For the text-containing cell, return its midpoint in [x, y] coordinate format. 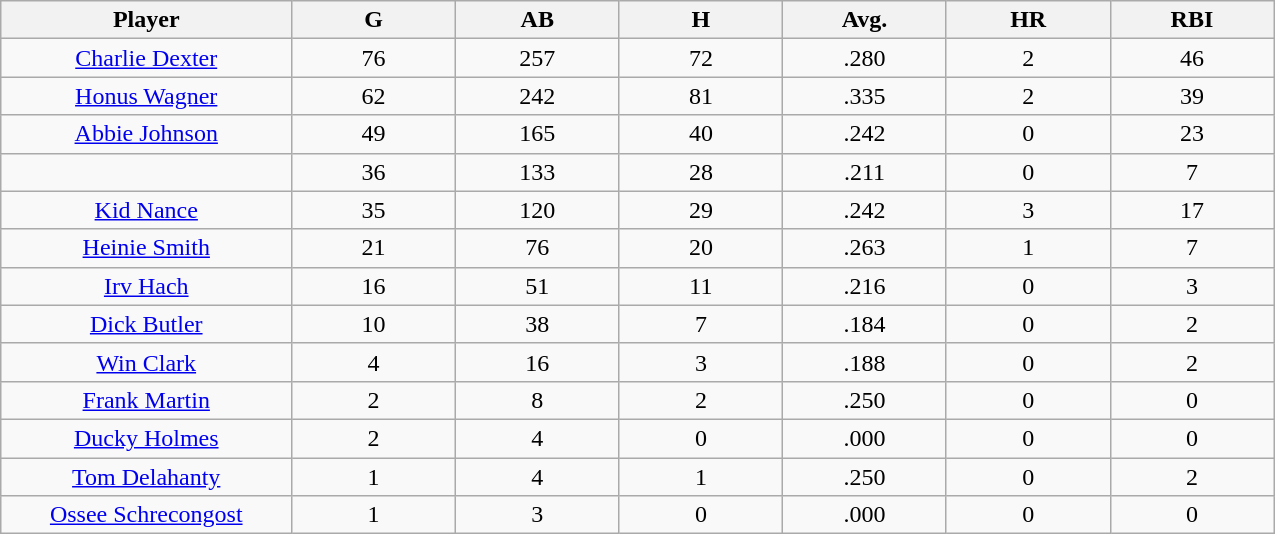
36 [374, 172]
49 [374, 134]
Win Clark [146, 362]
10 [374, 324]
35 [374, 210]
46 [1192, 58]
Frank Martin [146, 400]
.188 [865, 362]
Tom Delahanty [146, 477]
23 [1192, 134]
Avg. [865, 20]
.263 [865, 248]
RBI [1192, 20]
8 [537, 400]
Abbie Johnson [146, 134]
AB [537, 20]
72 [701, 58]
17 [1192, 210]
G [374, 20]
242 [537, 96]
Ossee Schrecongost [146, 515]
28 [701, 172]
Dick Butler [146, 324]
38 [537, 324]
29 [701, 210]
257 [537, 58]
.211 [865, 172]
Player [146, 20]
Honus Wagner [146, 96]
HR [1028, 20]
Charlie Dexter [146, 58]
.216 [865, 286]
Kid Nance [146, 210]
.335 [865, 96]
81 [701, 96]
Heinie Smith [146, 248]
21 [374, 248]
.184 [865, 324]
133 [537, 172]
20 [701, 248]
Ducky Holmes [146, 438]
40 [701, 134]
.280 [865, 58]
165 [537, 134]
Irv Hach [146, 286]
62 [374, 96]
120 [537, 210]
11 [701, 286]
H [701, 20]
39 [1192, 96]
51 [537, 286]
